Locate the cell with the specified text and output its (x, y) center coordinate. 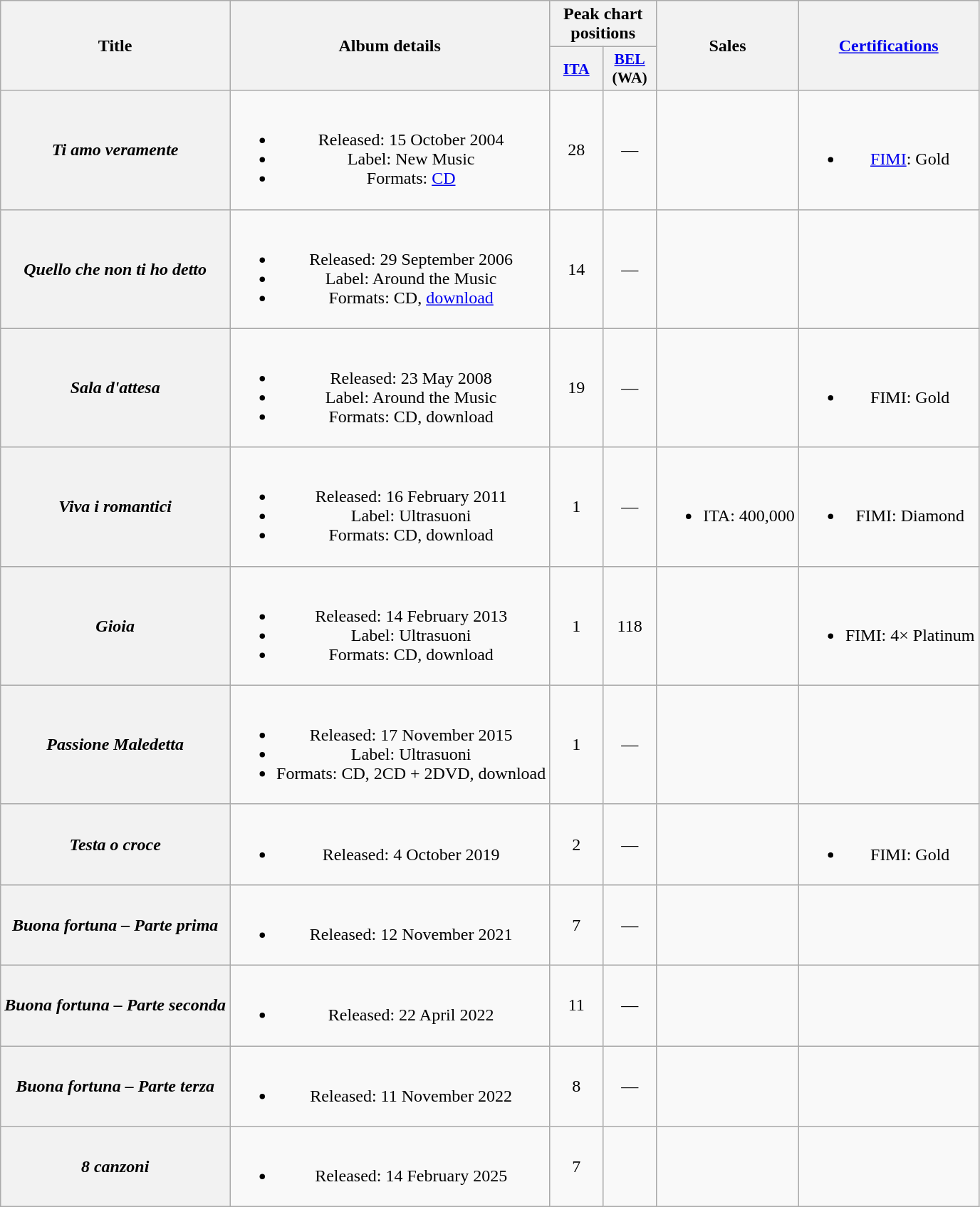
Released: 15 October 2004Label: New MusicFormats: CD (390, 150)
Released: 4 October 2019 (390, 845)
Released: 14 February 2013Label: UltrasuoniFormats: CD, download (390, 625)
ITA (577, 68)
Released: 14 February 2025 (390, 1166)
Testa o croce (115, 845)
Released: 23 May 2008Label: Around the MusicFormats: CD, download (390, 387)
Released: 22 April 2022 (390, 1005)
Viva i romantici (115, 507)
Gioia (115, 625)
8 (577, 1085)
Sala d'attesa (115, 387)
Passione Maledetta (115, 745)
Released: 11 November 2022 (390, 1085)
Certifications (889, 46)
Buona fortuna – Parte prima (115, 924)
19 (577, 387)
28 (577, 150)
118 (630, 625)
Buona fortuna – Parte seconda (115, 1005)
FIMI: Diamond (889, 507)
FIMI: 4× Platinum (889, 625)
14 (577, 269)
Peak chart positions (603, 24)
2 (577, 845)
Released: 16 February 2011Label: UltrasuoniFormats: CD, download (390, 507)
Released: 17 November 2015Label: UltrasuoniFormats: CD, 2CD + 2DVD, download (390, 745)
Title (115, 46)
BEL(WA) (630, 68)
11 (577, 1005)
ITA: 400,000 (728, 507)
Quello che non ti ho detto (115, 269)
Album details (390, 46)
Ti amo veramente (115, 150)
Released: 29 September 2006Label: Around the MusicFormats: CD, download (390, 269)
Buona fortuna – Parte terza (115, 1085)
8 canzoni (115, 1166)
Released: 12 November 2021 (390, 924)
Sales (728, 46)
